Locate the cell with the specified text and output its (x, y) center coordinate. 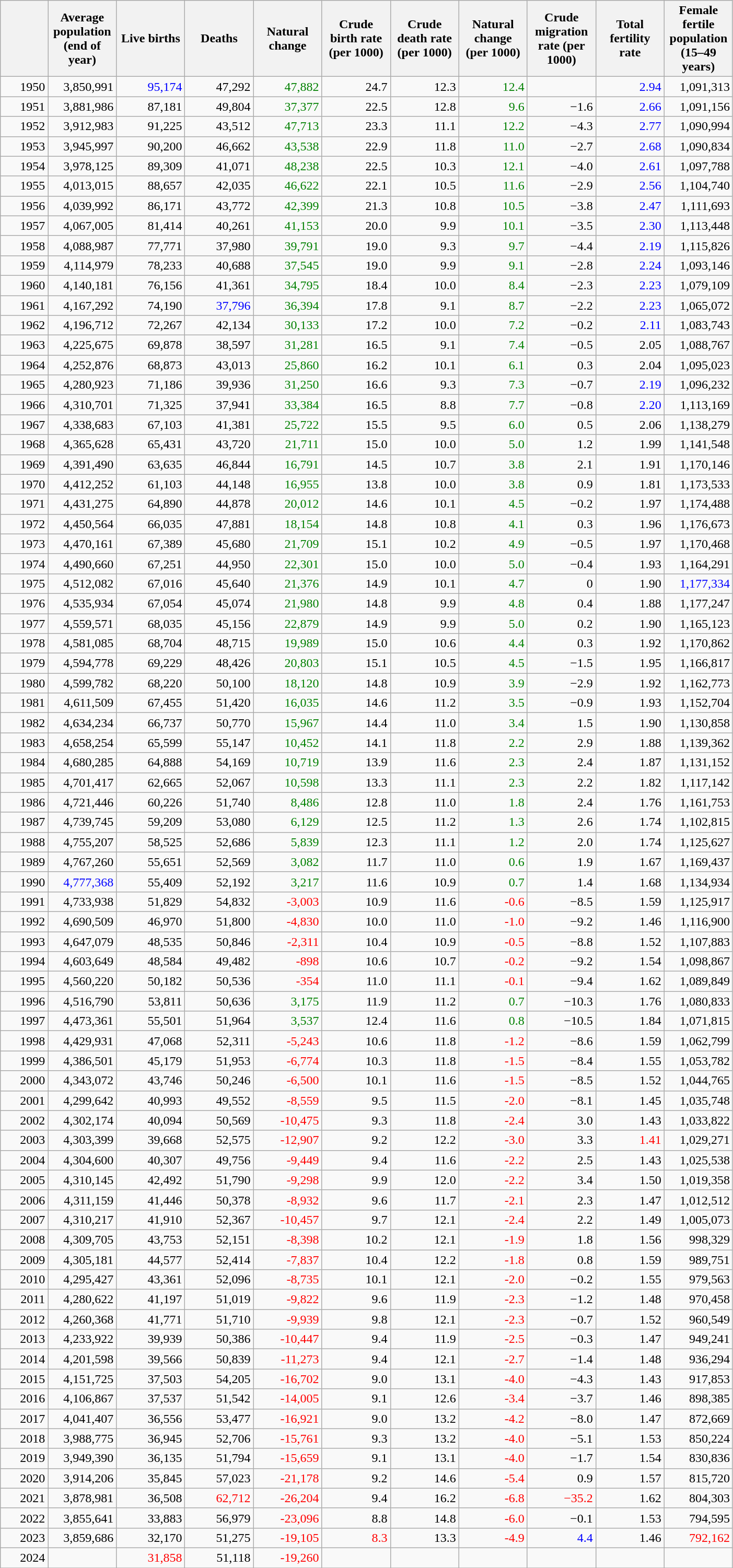
Natural change (287, 39)
1,169,437 (698, 862)
0.5 (561, 425)
37,545 (287, 265)
1,117,142 (698, 782)
4,302,174 (83, 1120)
66,035 (150, 524)
−35.2 (561, 1498)
4,311,159 (83, 1200)
-2.5 (493, 1339)
1957 (24, 226)
4,658,254 (83, 743)
-9,298 (287, 1180)
14.5 (356, 464)
−4.4 (561, 245)
3,850,991 (83, 87)
Crude migration rate (per 1000) (561, 39)
4,680,285 (83, 763)
16.6 (356, 385)
−0.4 (561, 564)
62,712 (219, 1498)
51,740 (219, 802)
55,651 (150, 862)
4,450,564 (83, 524)
4,196,712 (83, 325)
48,584 (150, 962)
-6,500 (287, 1081)
-8,398 (287, 1239)
11.5 (424, 1101)
54,205 (219, 1379)
51,829 (150, 902)
4,386,501 (83, 1061)
4,338,683 (83, 425)
−1.2 (561, 1300)
Natural change (per 1000) (493, 39)
13.8 (356, 484)
31,858 (150, 1558)
2010 (24, 1280)
−10.5 (561, 1021)
13.9 (356, 763)
979,563 (698, 1280)
6,129 (287, 822)
1966 (24, 405)
3,914,206 (83, 1478)
4,088,987 (83, 245)
2.6 (561, 822)
1,139,362 (698, 743)
3,859,686 (83, 1538)
1986 (24, 802)
4,490,660 (83, 564)
7.2 (493, 325)
4,303,399 (83, 1140)
50,182 (150, 981)
68,704 (150, 643)
1996 (24, 1001)
2002 (24, 1120)
-26,204 (287, 1498)
4,603,649 (83, 962)
-354 (287, 981)
74,190 (150, 306)
−3.7 (561, 1399)
4.1 (493, 524)
0.6 (493, 862)
51,953 (219, 1061)
40,094 (150, 1120)
1,029,271 (698, 1140)
1983 (24, 743)
95,174 (150, 87)
41,381 (219, 425)
4,634,234 (83, 723)
55,409 (150, 882)
39,791 (287, 245)
8.3 (356, 1538)
48,715 (219, 643)
67,251 (150, 564)
1.82 (630, 782)
45,640 (219, 583)
45,074 (219, 603)
21,709 (287, 544)
50,636 (219, 1001)
40,307 (150, 1160)
48,426 (219, 663)
32,170 (150, 1538)
1964 (24, 365)
-10,457 (287, 1220)
2.06 (630, 425)
15,967 (287, 723)
4,512,082 (83, 583)
16,791 (287, 464)
43,720 (219, 444)
850,224 (698, 1438)
52,096 (219, 1280)
-16,702 (287, 1379)
1993 (24, 942)
3,175 (287, 1001)
1950 (24, 87)
50,246 (219, 1081)
1,170,862 (698, 643)
21,980 (287, 603)
49,756 (219, 1160)
998,329 (698, 1239)
4,310,145 (83, 1180)
2015 (24, 1379)
1,035,748 (698, 1101)
37,941 (219, 405)
3,978,125 (83, 166)
77,771 (150, 245)
1994 (24, 962)
4,310,701 (83, 405)
4,701,417 (83, 782)
4,535,934 (83, 603)
2.11 (630, 325)
1981 (24, 703)
4,114,979 (83, 265)
2.1 (561, 464)
14.1 (356, 743)
4,233,922 (83, 1339)
1977 (24, 623)
1987 (24, 822)
-0.6 (493, 902)
1.5 (561, 723)
46,662 (219, 146)
57,023 (219, 1478)
4,599,782 (83, 683)
-19,260 (287, 1558)
2013 (24, 1339)
1958 (24, 245)
-7,837 (287, 1259)
−0.1 (561, 1518)
41,361 (219, 285)
45,156 (219, 623)
69,878 (150, 345)
60,226 (150, 802)
54,832 (219, 902)
1,089,849 (698, 981)
1.4 (561, 882)
-10,447 (287, 1339)
36,135 (150, 1458)
4,690,509 (83, 921)
43,746 (150, 1081)
1979 (24, 663)
47,292 (219, 87)
16,955 (287, 484)
53,080 (219, 822)
1.41 (630, 1140)
72,267 (150, 325)
1.56 (630, 1239)
-15,761 (287, 1438)
1,170,468 (698, 544)
989,751 (698, 1259)
45,680 (219, 544)
1,152,704 (698, 703)
55,147 (219, 743)
39,668 (150, 1140)
2020 (24, 1478)
4,343,072 (83, 1081)
40,993 (150, 1101)
3,912,983 (83, 126)
1,131,152 (698, 763)
-3,003 (287, 902)
4,304,600 (83, 1160)
-3.0 (493, 1140)
43,772 (219, 206)
4,559,571 (83, 623)
47,881 (219, 524)
50,378 (219, 1200)
-23,096 (287, 1518)
1,125,917 (698, 902)
2.61 (630, 166)
Crude death rate (per 1000) (424, 39)
1.68 (630, 882)
970,458 (698, 1300)
33,883 (150, 1518)
−5.1 (561, 1438)
18,154 (287, 524)
4,470,161 (83, 544)
35,845 (150, 1478)
1.81 (630, 484)
46,970 (150, 921)
4,140,181 (83, 285)
794,595 (698, 1518)
1,176,673 (698, 524)
1988 (24, 842)
−0.8 (561, 405)
19,989 (287, 643)
−8.4 (561, 1061)
4.8 (493, 603)
21,376 (287, 583)
59,209 (150, 822)
−2.8 (561, 265)
0.2 (561, 623)
-8,735 (287, 1280)
64,888 (150, 763)
49,804 (219, 107)
3,217 (287, 882)
22.9 (356, 146)
4,039,992 (83, 206)
1.45 (630, 1101)
-19,105 (287, 1538)
55,501 (150, 1021)
10,452 (287, 743)
2018 (24, 1438)
39,566 (150, 1359)
2022 (24, 1518)
76,156 (150, 285)
2023 (24, 1538)
50,386 (219, 1339)
1,173,533 (698, 484)
Live births (150, 39)
1999 (24, 1061)
52,414 (219, 1259)
2.77 (630, 126)
48,238 (287, 166)
-8,932 (287, 1200)
3.0 (561, 1120)
−0.9 (561, 703)
-12,907 (287, 1140)
2012 (24, 1319)
22,879 (287, 623)
1965 (24, 385)
1,177,334 (698, 583)
4,391,490 (83, 464)
1997 (24, 1021)
34,795 (287, 285)
4,412,252 (83, 484)
1,104,740 (698, 186)
1989 (24, 862)
46,844 (219, 464)
51,118 (219, 1558)
1973 (24, 544)
52,067 (219, 782)
1990 (24, 882)
8,486 (287, 802)
4,365,628 (83, 444)
22.1 (356, 186)
936,294 (698, 1359)
4.9 (493, 544)
43,538 (287, 146)
44,950 (219, 564)
1967 (24, 425)
4,721,446 (83, 802)
1,111,693 (698, 206)
2011 (24, 1300)
1,162,773 (698, 683)
1956 (24, 206)
1.99 (630, 444)
67,103 (150, 425)
90,200 (150, 146)
-1.8 (493, 1259)
4,431,275 (83, 504)
52,367 (219, 1220)
−2.3 (561, 285)
1960 (24, 285)
-2,311 (287, 942)
-9,939 (287, 1319)
-0.5 (493, 942)
4,167,292 (83, 306)
1,091,313 (698, 87)
1,141,548 (698, 444)
2.94 (630, 87)
40,261 (219, 226)
43,361 (150, 1280)
4,767,260 (83, 862)
8.4 (493, 285)
49,482 (219, 962)
39,939 (150, 1339)
4,647,079 (83, 942)
2.30 (630, 226)
1976 (24, 603)
1,080,833 (698, 1001)
1,107,883 (698, 942)
-21,178 (287, 1478)
3,082 (287, 862)
47,068 (150, 1041)
2.68 (630, 146)
47,882 (287, 87)
41,071 (219, 166)
44,577 (150, 1259)
68,220 (150, 683)
50,100 (219, 683)
4,151,725 (83, 1379)
1951 (24, 107)
20,803 (287, 663)
1,177,247 (698, 603)
9.8 (356, 1319)
89,309 (150, 166)
3,945,997 (83, 146)
1.3 (493, 822)
1.57 (630, 1478)
4,305,181 (83, 1259)
17.8 (356, 306)
1.91 (630, 464)
-4.2 (493, 1419)
3.9 (493, 683)
37,377 (287, 107)
1,098,867 (698, 962)
53,477 (219, 1419)
4,594,778 (83, 663)
1,090,834 (698, 146)
4,739,745 (83, 822)
63,635 (150, 464)
-8,559 (287, 1101)
3,881,986 (83, 107)
-1.2 (493, 1041)
Total fertility rate (630, 39)
42,492 (150, 1180)
1,165,123 (698, 623)
872,669 (698, 1419)
44,148 (219, 484)
4,295,427 (83, 1280)
1984 (24, 763)
898,385 (698, 1399)
4,777,368 (83, 882)
1.50 (630, 1180)
−1.6 (561, 107)
1963 (24, 345)
4,106,867 (83, 1399)
37,796 (219, 306)
86,171 (150, 206)
2004 (24, 1160)
30,133 (287, 325)
4,067,005 (83, 226)
37,503 (150, 1379)
52,569 (219, 862)
64,890 (150, 504)
50,770 (219, 723)
2.05 (630, 345)
−2.2 (561, 306)
51,420 (219, 703)
1,019,358 (698, 1180)
4,581,085 (83, 643)
51,019 (219, 1300)
71,325 (150, 405)
-0.1 (493, 981)
1,090,994 (698, 126)
88,657 (150, 186)
830,836 (698, 1458)
1982 (24, 723)
36,556 (150, 1419)
25,722 (287, 425)
31,250 (287, 385)
39,936 (219, 385)
4,260,368 (83, 1319)
2.47 (630, 206)
2.9 (561, 743)
1.49 (630, 1220)
12.6 (424, 1399)
2014 (24, 1359)
1,025,538 (698, 1160)
7.4 (493, 345)
3,537 (287, 1021)
38,597 (219, 345)
−8.8 (561, 942)
66,737 (150, 723)
56,979 (219, 1518)
1970 (24, 484)
37,980 (219, 245)
2021 (24, 1498)
0.4 (561, 603)
3,855,641 (83, 1518)
91,225 (150, 126)
1,044,765 (698, 1081)
949,241 (698, 1339)
65,599 (150, 743)
41,771 (150, 1319)
15.5 (356, 425)
1953 (24, 146)
4,280,622 (83, 1300)
51,710 (219, 1319)
18.4 (356, 285)
12.5 (356, 822)
1,164,291 (698, 564)
52,706 (219, 1438)
81,414 (150, 226)
1,130,858 (698, 723)
48,535 (150, 942)
18,120 (287, 683)
-5.4 (493, 1478)
4,516,790 (83, 1001)
1,115,826 (698, 245)
2016 (24, 1399)
1,138,279 (698, 425)
41,910 (150, 1220)
5,839 (287, 842)
-4,830 (287, 921)
1995 (24, 981)
-14,005 (287, 1399)
2.56 (630, 186)
50,839 (219, 1359)
20,012 (287, 504)
40,688 (219, 265)
3,878,981 (83, 1498)
43,753 (150, 1239)
−1.4 (561, 1359)
1,125,627 (698, 842)
2024 (24, 1558)
1,097,788 (698, 166)
−2.7 (561, 146)
49,552 (219, 1101)
1972 (24, 524)
-16,921 (287, 1419)
1.87 (630, 763)
2017 (24, 1419)
Average population (end of year) (83, 39)
58,525 (150, 842)
50,536 (219, 981)
1975 (24, 583)
51,275 (219, 1538)
−1.5 (561, 663)
-6.0 (493, 1518)
1985 (24, 782)
41,446 (150, 1200)
−8.1 (561, 1101)
62,665 (150, 782)
815,720 (698, 1478)
22,301 (287, 564)
−10.3 (561, 1001)
2.20 (630, 405)
2019 (24, 1458)
52,575 (219, 1140)
1,161,753 (698, 802)
51,794 (219, 1458)
1974 (24, 564)
25,860 (287, 365)
52,151 (219, 1239)
2.66 (630, 107)
-10,475 (287, 1120)
4,429,931 (83, 1041)
37,537 (150, 1399)
792,162 (698, 1538)
36,394 (287, 306)
1,088,767 (698, 345)
1980 (24, 683)
21.3 (356, 206)
17.2 (356, 325)
4,733,938 (83, 902)
42,134 (219, 325)
43,013 (219, 365)
1991 (24, 902)
16,035 (287, 703)
1,083,743 (698, 325)
68,035 (150, 623)
20.0 (356, 226)
4,252,876 (83, 365)
51,542 (219, 1399)
1978 (24, 643)
-5,243 (287, 1041)
78,233 (150, 265)
0 (561, 583)
-898 (287, 962)
-9,822 (287, 1300)
2007 (24, 1220)
36,508 (150, 1498)
2009 (24, 1259)
7.3 (493, 385)
51,790 (219, 1180)
23.3 (356, 126)
2006 (24, 1200)
87,181 (150, 107)
52,686 (219, 842)
33,384 (287, 405)
2000 (24, 1081)
2001 (24, 1101)
42,399 (287, 206)
4,041,407 (83, 1419)
−3.5 (561, 226)
1,062,799 (698, 1041)
41,197 (150, 1300)
71,186 (150, 385)
-6,774 (287, 1061)
1961 (24, 306)
4,611,509 (83, 703)
4,755,207 (83, 842)
1.84 (630, 1021)
4.7 (493, 583)
4,225,675 (83, 345)
52,311 (219, 1041)
4,473,361 (83, 1021)
-4.9 (493, 1538)
21,711 (287, 444)
7.7 (493, 405)
960,549 (698, 1319)
2.0 (561, 842)
1,116,900 (698, 921)
1955 (24, 186)
1,166,817 (698, 663)
51,964 (219, 1021)
1,113,448 (698, 226)
4,560,220 (83, 981)
68,873 (150, 365)
−8.6 (561, 1041)
1,093,146 (698, 265)
1,071,815 (698, 1021)
2.5 (561, 1160)
47,713 (287, 126)
917,853 (698, 1379)
1962 (24, 325)
Deaths (219, 39)
12.0 (424, 1180)
1971 (24, 504)
3.5 (493, 703)
4,310,217 (83, 1220)
−0.3 (561, 1339)
1954 (24, 166)
-11,273 (287, 1359)
3,988,775 (83, 1438)
-2.1 (493, 1200)
31,281 (287, 345)
2005 (24, 1180)
53,811 (150, 1001)
4,201,598 (83, 1359)
1,113,169 (698, 405)
36,945 (150, 1438)
1.67 (630, 862)
4,309,705 (83, 1239)
67,016 (150, 583)
4,280,923 (83, 385)
-6.8 (493, 1498)
8.7 (493, 306)
−1.7 (561, 1458)
1,134,934 (698, 882)
69,229 (150, 663)
6.0 (493, 425)
804,303 (698, 1498)
1,005,073 (698, 1220)
52,192 (219, 882)
54,169 (219, 763)
67,455 (150, 703)
−3.8 (561, 206)
3,949,390 (83, 1458)
50,569 (219, 1120)
1,096,232 (698, 385)
-9,449 (287, 1160)
2003 (24, 1140)
1,033,822 (698, 1120)
1,065,072 (698, 306)
6.1 (493, 365)
3.3 (561, 1140)
24.7 (356, 87)
46,622 (287, 186)
Crude birth rate (per 1000) (356, 39)
45,179 (150, 1061)
1,174,488 (698, 504)
14.4 (356, 723)
10,719 (287, 763)
51,800 (219, 921)
-1.0 (493, 921)
1992 (24, 921)
2.24 (630, 265)
1,170,146 (698, 464)
4,013,015 (83, 186)
43,512 (219, 126)
1959 (24, 265)
1.9 (561, 862)
1998 (24, 1041)
1968 (24, 444)
4,299,642 (83, 1101)
Female fertile population (15–49 years) (698, 39)
-0.2 (493, 962)
2.04 (630, 365)
61,103 (150, 484)
1,053,782 (698, 1061)
−9.4 (561, 981)
-3.4 (493, 1399)
50,846 (219, 942)
2008 (24, 1239)
-2.7 (493, 1359)
67,389 (150, 544)
1.96 (630, 524)
1952 (24, 126)
1,079,109 (698, 285)
42,035 (219, 186)
1969 (24, 464)
67,054 (150, 603)
65,431 (150, 444)
44,878 (219, 504)
1,091,156 (698, 107)
-1.9 (493, 1239)
1.95 (630, 663)
−4.0 (561, 166)
1,012,512 (698, 1200)
1,095,023 (698, 365)
1,102,815 (698, 822)
10,598 (287, 782)
−8.0 (561, 1419)
41,153 (287, 226)
-15,659 (287, 1458)
